Output the (x, y) coordinate of the center of the cell containing the given text.  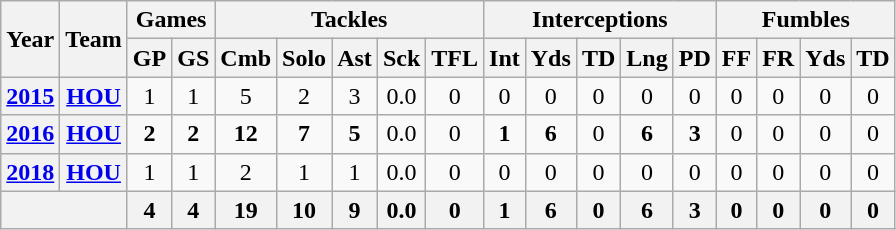
9 (355, 210)
PD (694, 58)
2018 (30, 172)
12 (246, 134)
FF (736, 58)
Year (30, 39)
19 (246, 210)
Int (505, 58)
7 (304, 134)
TFL (455, 58)
Tackles (350, 20)
FR (778, 58)
Cmb (246, 58)
Interceptions (600, 20)
Games (170, 20)
Lng (647, 58)
Solo (304, 58)
GS (194, 58)
10 (304, 210)
Fumbles (806, 20)
2016 (30, 134)
Sck (401, 58)
Ast (355, 58)
2015 (30, 96)
GP (149, 58)
Team (94, 39)
